Output the (x, y) coordinate of the center of the cell containing the given text.  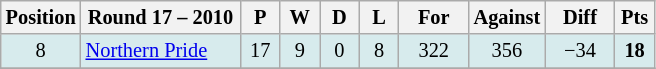
322 (434, 51)
0 (340, 51)
Diff (580, 17)
Against (508, 17)
L (379, 17)
Pts (635, 17)
9 (300, 51)
P (260, 17)
18 (635, 51)
17 (260, 51)
Round 17 – 2010 (161, 17)
356 (508, 51)
D (340, 17)
Northern Pride (161, 51)
−34 (580, 51)
Position (41, 17)
For (434, 17)
W (300, 17)
